Determine the (x, y) coordinate at the center of the cell enclosing the given text.  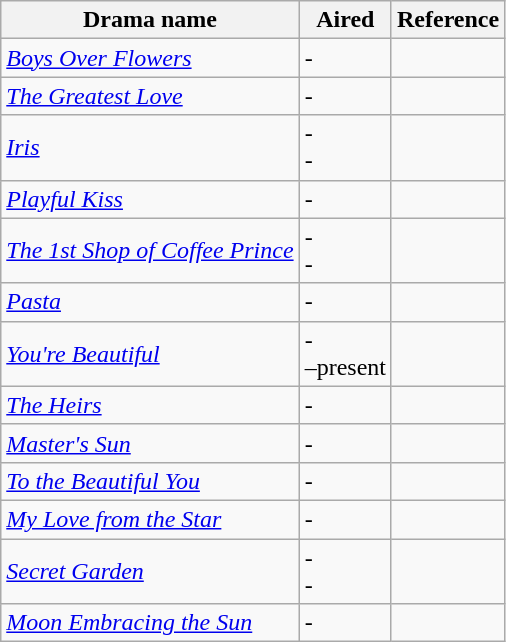
Secret Garden (150, 570)
The Heirs (150, 405)
Master's Sun (150, 443)
You're Beautiful (150, 354)
Playful Kiss (150, 199)
Reference (448, 20)
Moon Embracing the Sun (150, 623)
Drama name (150, 20)
Aired (345, 20)
- –present (345, 354)
Boys Over Flowers (150, 58)
My Love from the Star (150, 519)
Pasta (150, 302)
The Greatest Love (150, 96)
To the Beautiful You (150, 481)
The 1st Shop of Coffee Prince (150, 250)
Iris (150, 148)
